Return the [x, y] coordinate for the center point of the cell that contains the specified text.  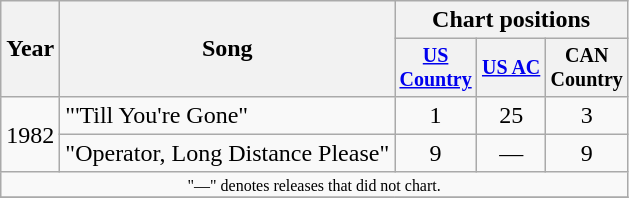
Year [30, 49]
US Country [436, 68]
"—" denotes releases that did not chart. [314, 184]
1982 [30, 134]
US AC [510, 68]
CAN Country [587, 68]
"Operator, Long Distance Please" [228, 153]
3 [587, 115]
Song [228, 49]
1 [436, 115]
Chart positions [512, 20]
"'Till You're Gone" [228, 115]
— [510, 153]
25 [510, 115]
